Find where the given text appears and provide that cell's center as (x, y) coordinate. 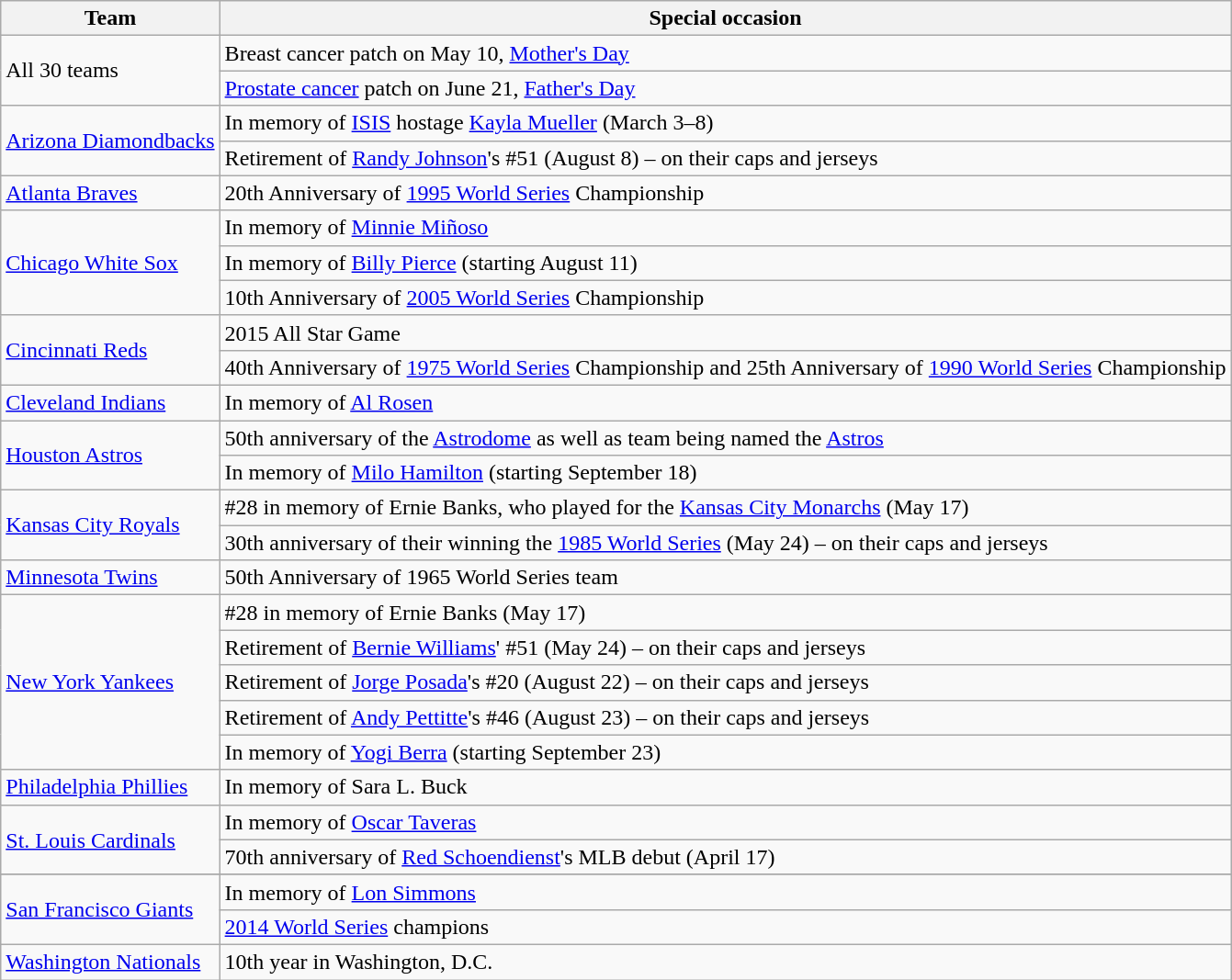
San Francisco Giants (110, 909)
50th Anniversary of 1965 World Series team (726, 578)
Kansas City Royals (110, 525)
In memory of Milo Hamilton (starting September 18) (726, 473)
40th Anniversary of 1975 World Series Championship and 25th Anniversary of 1990 World Series Championship (726, 367)
In memory of Oscar Taveras (726, 822)
Retirement of Randy Johnson's #51 (August 8) – on their caps and jerseys (726, 158)
All 30 teams (110, 71)
In memory of Al Rosen (726, 402)
Retirement of Jorge Posada's #20 (August 22) – on their caps and jerseys (726, 682)
Washington Nationals (110, 962)
Chicago White Sox (110, 263)
Arizona Diamondbacks (110, 141)
#28 in memory of Ernie Banks (May 17) (726, 613)
Special occasion (726, 18)
Atlanta Braves (110, 193)
Minnesota Twins (110, 578)
In memory of Yogi Berra (starting September 23) (726, 752)
Retirement of Bernie Williams' #51 (May 24) – on their caps and jerseys (726, 648)
2015 All Star Game (726, 332)
In memory of Sara L. Buck (726, 787)
Retirement of Andy Pettitte's #46 (August 23) – on their caps and jerseys (726, 717)
In memory of Minnie Miñoso (726, 228)
Houston Astros (110, 456)
#28 in memory of Ernie Banks, who played for the Kansas City Monarchs (May 17) (726, 508)
20th Anniversary of 1995 World Series Championship (726, 193)
In memory of ISIS hostage Kayla Mueller (March 3–8) (726, 123)
Cleveland Indians (110, 402)
2014 World Series champions (726, 927)
50th anniversary of the Astrodome as well as team being named the Astros (726, 438)
10th Anniversary of 2005 World Series Championship (726, 298)
Breast cancer patch on May 10, Mother's Day (726, 53)
In memory of Lon Simmons (726, 892)
10th year in Washington, D.C. (726, 962)
30th anniversary of their winning the 1985 World Series (May 24) – on their caps and jerseys (726, 543)
Philadelphia Phillies (110, 787)
In memory of Billy Pierce (starting August 11) (726, 263)
70th anniversary of Red Schoendienst's MLB debut (April 17) (726, 857)
New York Yankees (110, 682)
Prostate cancer patch on June 21, Father's Day (726, 88)
Cincinnati Reds (110, 350)
St. Louis Cardinals (110, 839)
Team (110, 18)
